Find where the given text appears and provide that cell's center as [x, y] coordinate. 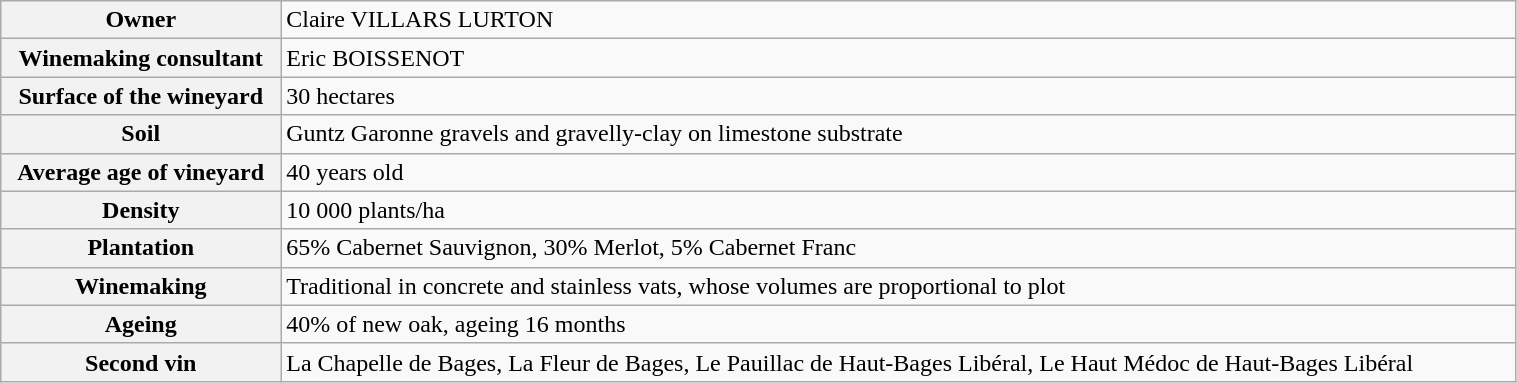
30 hectares [898, 96]
10 000 plants/ha [898, 210]
Eric BOISSENOT [898, 58]
Average age of vineyard [141, 172]
40% of new oak, ageing 16 months [898, 324]
Soil [141, 134]
Owner [141, 20]
Winemaking consultant [141, 58]
Second vin [141, 362]
Traditional in concrete and stainless vats, whose volumes are proportional to plot [898, 286]
Winemaking [141, 286]
Plantation [141, 248]
40 years old [898, 172]
Claire VILLARS LURTON [898, 20]
Ageing [141, 324]
Density [141, 210]
65% Cabernet Sauvignon, 30% Merlot, 5% Cabernet Franc [898, 248]
La Chapelle de Bages, La Fleur de Bages, Le Pauillac de Haut-Bages Libéral, Le Haut Médoc de Haut-Bages Libéral [898, 362]
Surface of the wineyard [141, 96]
Guntz Garonne gravels and gravelly-clay on limestone substrate [898, 134]
